Identify which cell holds the provided text, then report its [x, y] central coordinate. 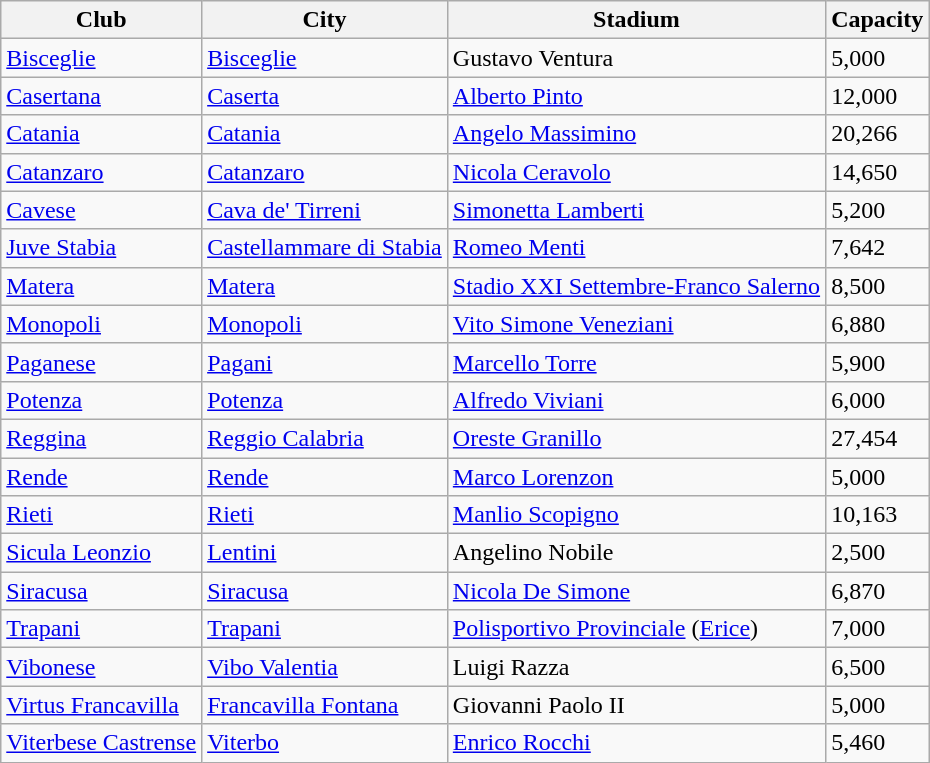
Reggio Calabria [325, 438]
Vibo Valentia [325, 667]
Francavilla Fontana [325, 705]
Oreste Granillo [636, 438]
Giovanni Paolo II [636, 705]
Pagani [325, 362]
Angelo Massimino [636, 134]
Club [102, 20]
Gustavo Ventura [636, 58]
Paganese [102, 362]
Casertana [102, 96]
Vibonese [102, 667]
14,650 [878, 172]
Cavese [102, 210]
Stadio XXI Settembre-Franco Salerno [636, 286]
Simonetta Lamberti [636, 210]
6,880 [878, 324]
Alberto Pinto [636, 96]
Polisportivo Provinciale (Erice) [636, 629]
Nicola De Simone [636, 591]
Angelino Nobile [636, 553]
8,500 [878, 286]
Cava de' Tirreni [325, 210]
Lentini [325, 553]
Viterbo [325, 743]
2,500 [878, 553]
Stadium [636, 20]
Caserta [325, 96]
Nicola Ceravolo [636, 172]
Vito Simone Veneziani [636, 324]
5,460 [878, 743]
7,642 [878, 248]
Marco Lorenzon [636, 477]
7,000 [878, 629]
Alfredo Viviani [636, 400]
5,900 [878, 362]
Juve Stabia [102, 248]
6,000 [878, 400]
6,870 [878, 591]
Manlio Scopigno [636, 515]
Marcello Torre [636, 362]
12,000 [878, 96]
Virtus Francavilla [102, 705]
Sicula Leonzio [102, 553]
City [325, 20]
Enrico Rocchi [636, 743]
10,163 [878, 515]
20,266 [878, 134]
Viterbese Castrense [102, 743]
5,200 [878, 210]
6,500 [878, 667]
Castellammare di Stabia [325, 248]
27,454 [878, 438]
Reggina [102, 438]
Romeo Menti [636, 248]
Capacity [878, 20]
Luigi Razza [636, 667]
